Extract the [x, y] coordinate from the center of the cell holding the provided text.  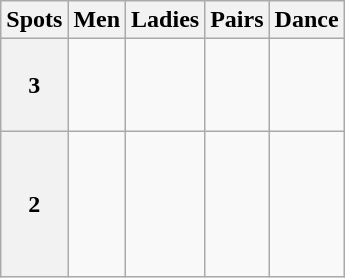
Spots [34, 20]
3 [34, 85]
2 [34, 204]
Men [97, 20]
Ladies [166, 20]
Dance [306, 20]
Pairs [237, 20]
